Detect which cell encompasses the target text, then output its (x, y) center coordinate. 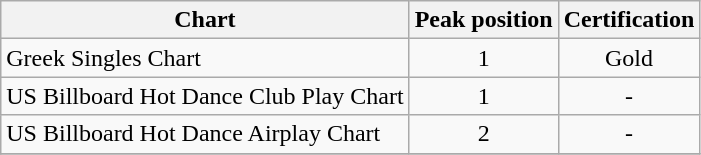
2 (484, 134)
Certification (629, 20)
Chart (205, 20)
US Billboard Hot Dance Airplay Chart (205, 134)
Greek Singles Chart (205, 58)
US Billboard Hot Dance Club Play Chart (205, 96)
Peak position (484, 20)
Gold (629, 58)
